Search for the cell housing the specified text and yield its [X, Y] center coordinate. 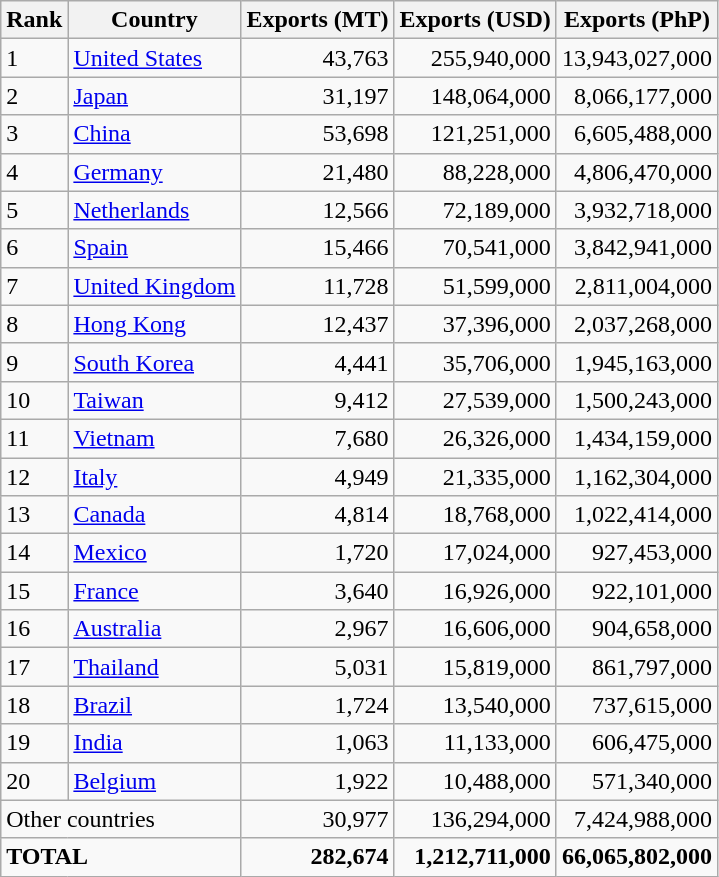
7,680 [318, 438]
136,294,000 [475, 819]
Exports (MT) [318, 20]
18 [34, 705]
United Kingdom [154, 286]
1,434,159,000 [636, 438]
571,340,000 [636, 781]
26,326,000 [475, 438]
2,811,004,000 [636, 286]
18,768,000 [475, 515]
Japan [154, 96]
Australia [154, 629]
904,658,000 [636, 629]
14 [34, 553]
21,480 [318, 172]
Brazil [154, 705]
4,949 [318, 477]
13,540,000 [475, 705]
19 [34, 743]
Italy [154, 477]
11,133,000 [475, 743]
37,396,000 [475, 324]
2 [34, 96]
737,615,000 [636, 705]
1,945,163,000 [636, 362]
15 [34, 591]
30,977 [318, 819]
20 [34, 781]
4 [34, 172]
5,031 [318, 667]
1,720 [318, 553]
France [154, 591]
Mexico [154, 553]
15,466 [318, 248]
4,814 [318, 515]
66,065,802,000 [636, 857]
1,212,711,000 [475, 857]
TOTAL [121, 857]
Country [154, 20]
35,706,000 [475, 362]
10,488,000 [475, 781]
Taiwan [154, 400]
7 [34, 286]
27,539,000 [475, 400]
927,453,000 [636, 553]
13,943,027,000 [636, 58]
Other countries [121, 819]
Germany [154, 172]
1 [34, 58]
Hong Kong [154, 324]
70,541,000 [475, 248]
Exports (PhP) [636, 20]
2,967 [318, 629]
43,763 [318, 58]
13 [34, 515]
1,724 [318, 705]
Netherlands [154, 210]
21,335,000 [475, 477]
China [154, 134]
148,064,000 [475, 96]
1,063 [318, 743]
6 [34, 248]
Belgium [154, 781]
9,412 [318, 400]
4,806,470,000 [636, 172]
1,022,414,000 [636, 515]
282,674 [318, 857]
88,228,000 [475, 172]
11,728 [318, 286]
6,605,488,000 [636, 134]
India [154, 743]
51,599,000 [475, 286]
1,922 [318, 781]
Spain [154, 248]
17 [34, 667]
53,698 [318, 134]
15,819,000 [475, 667]
1,500,243,000 [636, 400]
8,066,177,000 [636, 96]
1,162,304,000 [636, 477]
Thailand [154, 667]
255,940,000 [475, 58]
121,251,000 [475, 134]
11 [34, 438]
5 [34, 210]
Rank [34, 20]
3 [34, 134]
9 [34, 362]
2,037,268,000 [636, 324]
72,189,000 [475, 210]
United States [154, 58]
8 [34, 324]
12,437 [318, 324]
861,797,000 [636, 667]
922,101,000 [636, 591]
Exports (USD) [475, 20]
12 [34, 477]
16,606,000 [475, 629]
17,024,000 [475, 553]
South Korea [154, 362]
12,566 [318, 210]
Vietnam [154, 438]
3,640 [318, 591]
10 [34, 400]
7,424,988,000 [636, 819]
606,475,000 [636, 743]
16 [34, 629]
3,932,718,000 [636, 210]
4,441 [318, 362]
31,197 [318, 96]
16,926,000 [475, 591]
Canada [154, 515]
3,842,941,000 [636, 248]
